Search for the cell housing the specified text and yield its [x, y] center coordinate. 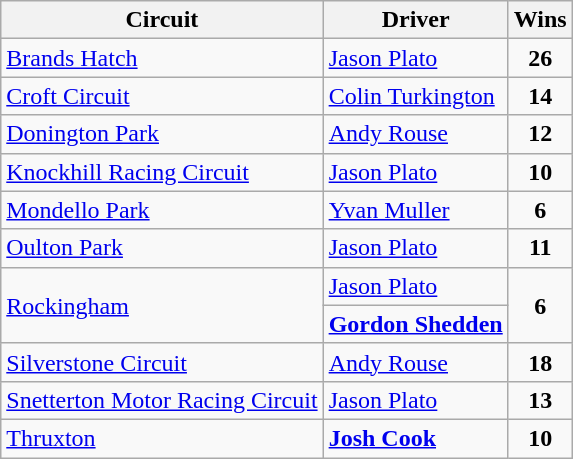
Croft Circuit [162, 96]
Brands Hatch [162, 58]
Yvan Muller [416, 210]
Circuit [162, 20]
Mondello Park [162, 210]
Donington Park [162, 134]
Colin Turkington [416, 96]
Gordon Shedden [416, 324]
12 [540, 134]
Wins [540, 20]
Snetterton Motor Racing Circuit [162, 400]
Knockhill Racing Circuit [162, 172]
Oulton Park [162, 248]
18 [540, 362]
26 [540, 58]
13 [540, 400]
14 [540, 96]
Silverstone Circuit [162, 362]
Driver [416, 20]
11 [540, 248]
Josh Cook [416, 438]
Rockingham [162, 305]
Thruxton [162, 438]
